Scan for the cell matching the given text and deliver its [X, Y] coordinate at center. 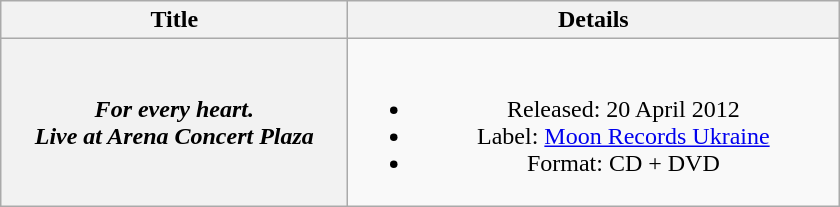
For every heart.Live at Arena Concert Plaza [174, 122]
Details [594, 20]
Released: 20 April 2012Label: Moon Records UkraineFormat: CD + DVD [594, 122]
Title [174, 20]
